Return the (X, Y) coordinate for the center point of the cell that contains the specified text.  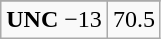
UNC −13 (54, 20)
70.5 (134, 20)
